Extract the [x, y] coordinate from the center of the cell holding the provided text.  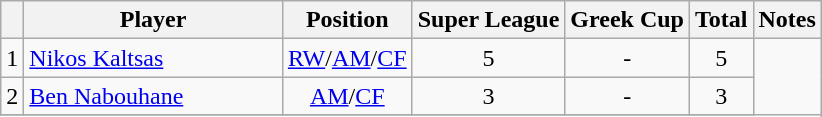
AM/CF [347, 96]
Nikos Kaltsas [154, 58]
Total [721, 20]
2 [12, 96]
Position [347, 20]
Super League [488, 20]
1 [12, 58]
Ben Nabouhane [154, 96]
Notes [787, 20]
RW/AM/CF [347, 58]
Player [154, 20]
Greek Cup [628, 20]
